Provide the [X, Y] coordinate of the cell's center where the given text is located.  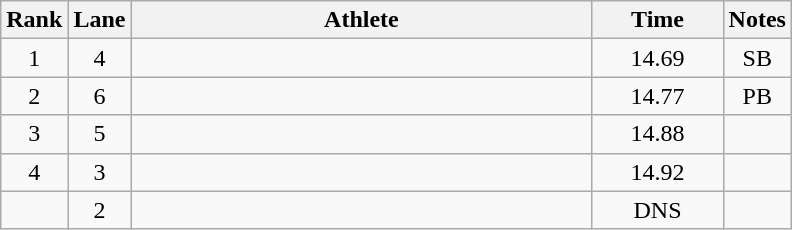
14.77 [658, 96]
6 [100, 96]
DNS [658, 210]
Lane [100, 20]
Rank [34, 20]
5 [100, 134]
Notes [757, 20]
14.88 [658, 134]
Athlete [362, 20]
14.69 [658, 58]
PB [757, 96]
Time [658, 20]
14.92 [658, 172]
SB [757, 58]
1 [34, 58]
